Return the (x, y) coordinate for the center point of the cell that contains the specified text.  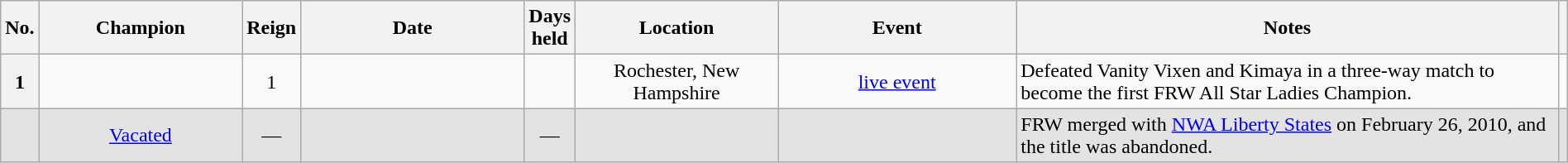
live event (897, 81)
Days held (550, 28)
Reign (271, 28)
Event (897, 28)
Defeated Vanity Vixen and Kimaya in a three-way match to become the first FRW All Star Ladies Champion. (1287, 81)
FRW merged with NWA Liberty States on February 26, 2010, and the title was abandoned. (1287, 136)
Location (676, 28)
Vacated (141, 136)
Rochester, New Hampshire (676, 81)
Notes (1287, 28)
Champion (141, 28)
Date (413, 28)
No. (20, 28)
